Identify which cell holds the provided text, then report its (x, y) central coordinate. 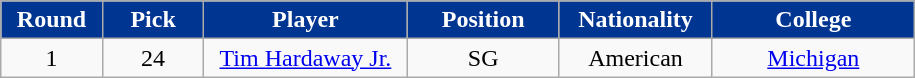
Tim Hardaway Jr. (306, 58)
1 (52, 58)
Round (52, 20)
College (814, 20)
Nationality (635, 20)
SG (483, 58)
American (635, 58)
Position (483, 20)
Pick (153, 20)
Player (306, 20)
Michigan (814, 58)
24 (153, 58)
